Find where the given text appears and provide that cell's center as [x, y] coordinate. 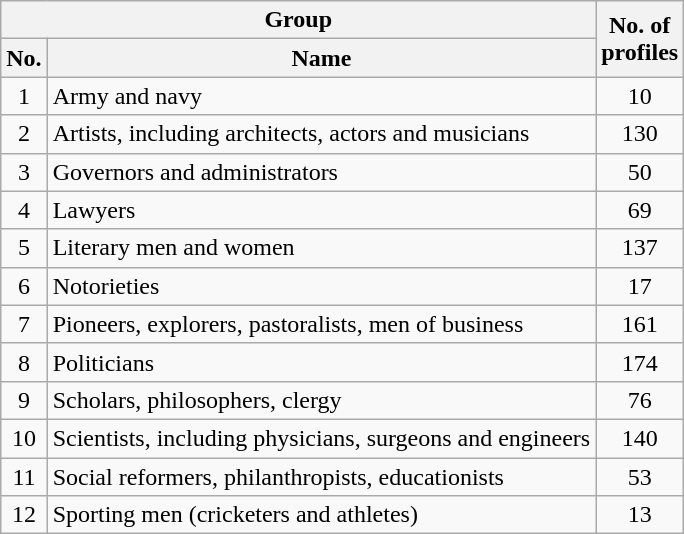
Group [298, 20]
8 [24, 362]
No. [24, 58]
Scientists, including physicians, surgeons and engineers [322, 438]
5 [24, 248]
Artists, including architects, actors and musicians [322, 134]
Politicians [322, 362]
13 [640, 515]
130 [640, 134]
Army and navy [322, 96]
76 [640, 400]
Notorieties [322, 286]
53 [640, 477]
Sporting men (cricketers and athletes) [322, 515]
12 [24, 515]
Literary men and women [322, 248]
2 [24, 134]
Name [322, 58]
6 [24, 286]
50 [640, 172]
69 [640, 210]
161 [640, 324]
4 [24, 210]
Governors and administrators [322, 172]
Social reformers, philanthropists, educationists [322, 477]
174 [640, 362]
7 [24, 324]
No. ofprofiles [640, 39]
1 [24, 96]
11 [24, 477]
9 [24, 400]
140 [640, 438]
137 [640, 248]
17 [640, 286]
Scholars, philosophers, clergy [322, 400]
Lawyers [322, 210]
3 [24, 172]
Pioneers, explorers, pastoralists, men of business [322, 324]
